Identify which cell holds the provided text, then report its (X, Y) central coordinate. 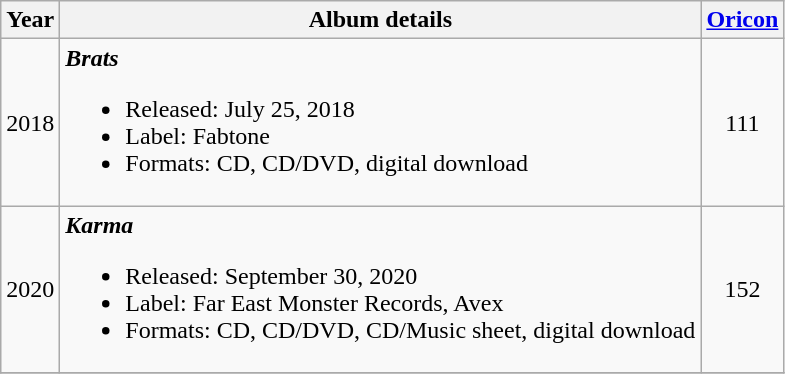
Oricon (742, 20)
KarmaReleased: September 30, 2020Label: Far East Monster Records, AvexFormats: CD, CD/DVD, CD/Music sheet, digital download (380, 290)
152 (742, 290)
2018 (30, 122)
111 (742, 122)
Year (30, 20)
BratsReleased: July 25, 2018Label: FabtoneFormats: CD, CD/DVD, digital download (380, 122)
Album details (380, 20)
2020 (30, 290)
